From the cell containing the given text, extract its center point as (X, Y) coordinate. 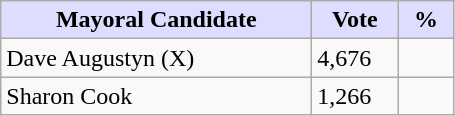
% (426, 20)
1,266 (355, 96)
Mayoral Candidate (156, 20)
4,676 (355, 58)
Vote (355, 20)
Dave Augustyn (X) (156, 58)
Sharon Cook (156, 96)
